Output the (x, y) coordinate of the center of the cell containing the given text.  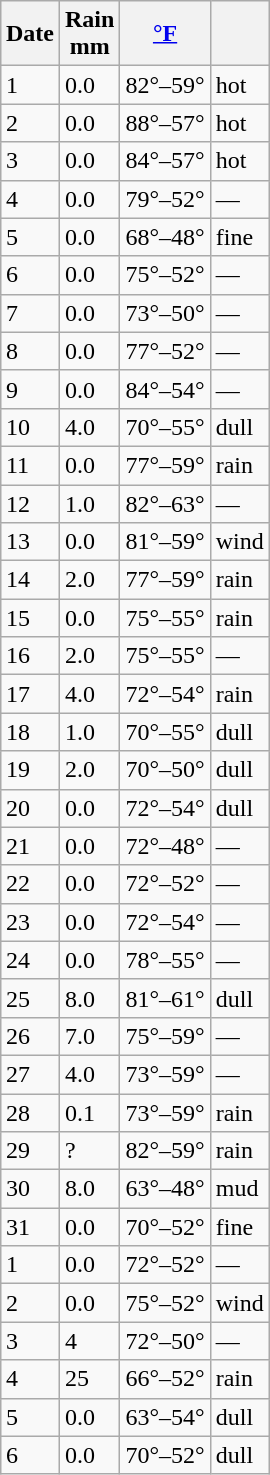
29 (30, 1151)
19 (30, 770)
63°–54° (165, 1417)
27 (30, 1074)
72°–48° (165, 846)
22 (30, 884)
70°–50° (165, 770)
63°–48° (165, 1189)
12 (30, 503)
78°–55° (165, 960)
77°–52° (165, 351)
21 (30, 846)
66°–52° (165, 1379)
17 (30, 694)
82°–63° (165, 503)
79°–52° (165, 199)
88°–57° (165, 123)
14 (30, 580)
73°–50° (165, 313)
9 (30, 389)
Rainmm (90, 34)
28 (30, 1113)
24 (30, 960)
84°–54° (165, 389)
7.0 (90, 1036)
81°–61° (165, 998)
23 (30, 922)
°F (165, 34)
16 (30, 656)
68°–48° (165, 237)
26 (30, 1036)
Date (30, 34)
31 (30, 1227)
72°–50° (165, 1341)
8 (30, 351)
mud (240, 1189)
? (90, 1151)
81°–59° (165, 542)
84°–57° (165, 161)
0.1 (90, 1113)
75°–59° (165, 1036)
13 (30, 542)
18 (30, 732)
10 (30, 427)
7 (30, 313)
20 (30, 808)
11 (30, 465)
15 (30, 618)
30 (30, 1189)
